Detect which cell encompasses the target text, then output its [X, Y] center coordinate. 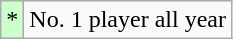
No. 1 player all year [128, 20]
* [12, 20]
